Scan for the cell matching the given text and deliver its (x, y) coordinate at center. 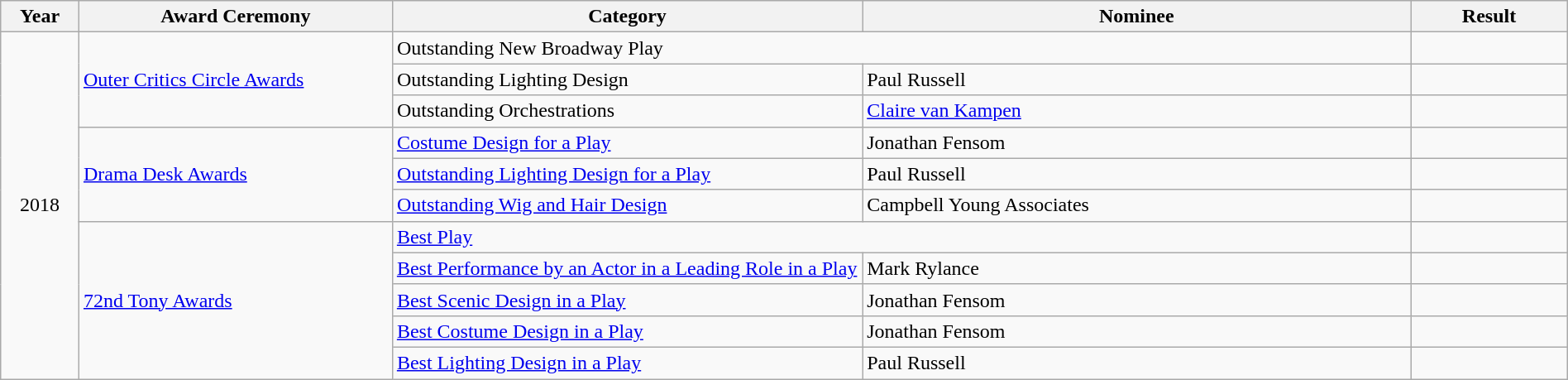
Drama Desk Awards (235, 174)
Result (1489, 17)
Outstanding Wig and Hair Design (627, 205)
Best Performance by an Actor in a Leading Role in a Play (627, 268)
Outstanding Lighting Design for a Play (627, 174)
Outer Critics Circle Awards (235, 79)
Best Play (901, 237)
Year (40, 17)
Best Lighting Design in a Play (627, 363)
Best Scenic Design in a Play (627, 300)
Campbell Young Associates (1136, 205)
Costume Design for a Play (627, 142)
Claire van Kampen (1136, 111)
Outstanding Lighting Design (627, 79)
Category (627, 17)
2018 (40, 205)
Outstanding Orchestrations (627, 111)
Mark Rylance (1136, 268)
Outstanding New Broadway Play (901, 48)
Nominee (1136, 17)
Best Costume Design in a Play (627, 331)
Award Ceremony (235, 17)
72nd Tony Awards (235, 300)
